Output the (x, y) coordinate of the center of the cell containing the given text.  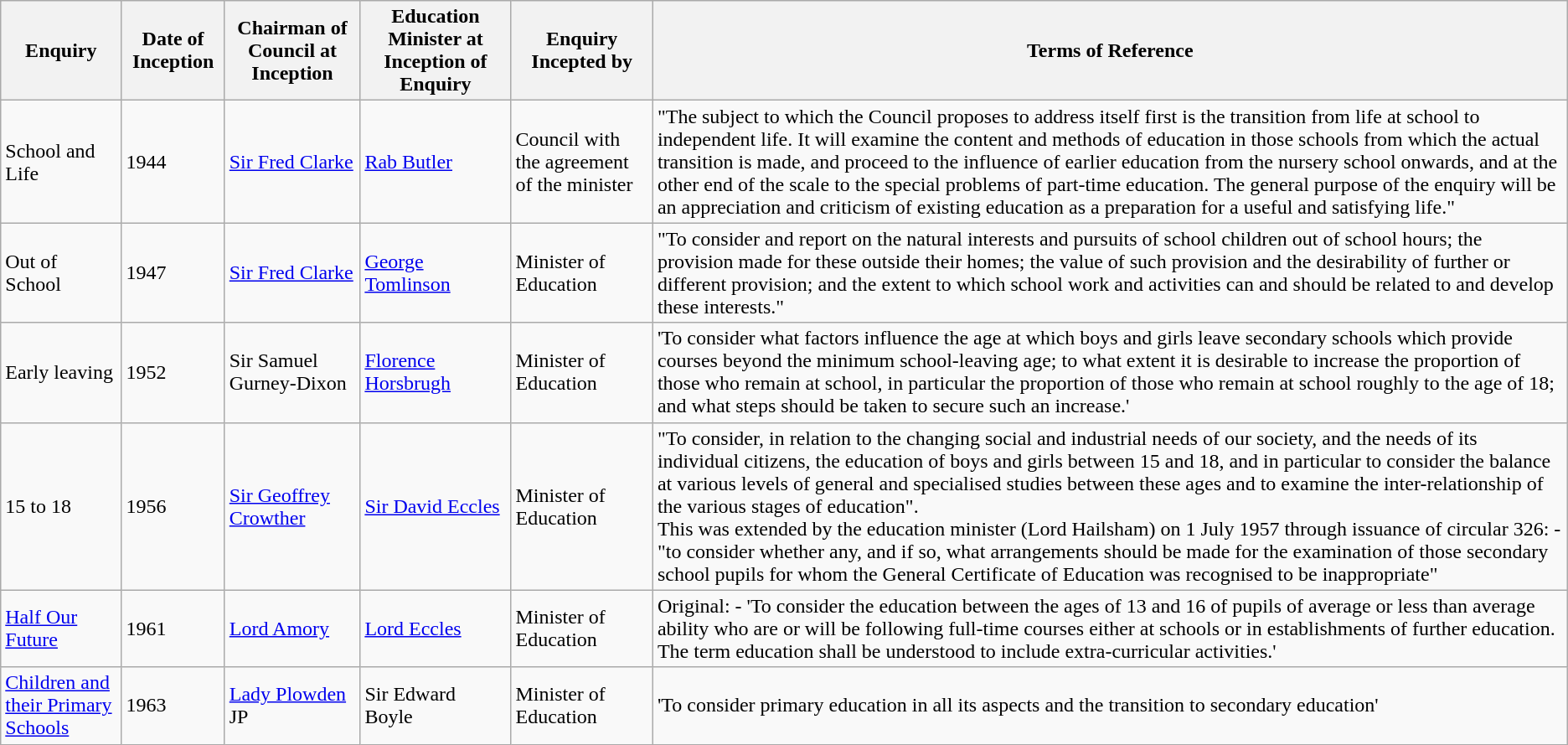
Out of School (61, 273)
1947 (173, 273)
School and Life (61, 162)
Rab Butler (436, 162)
Lady Plowden JP (292, 706)
Sir David Eccles (436, 506)
George Tomlinson (436, 273)
Council with the agreement of the minister (581, 162)
1956 (173, 506)
Lord Amory (292, 629)
1961 (173, 629)
Sir Edward Boyle (436, 706)
Enquiry Incepted by (581, 50)
1952 (173, 372)
'To consider primary education in all its aspects and the transition to secondary education' (1110, 706)
Terms of Reference (1110, 50)
Chairman of Council at Inception (292, 50)
1944 (173, 162)
Sir Samuel Gurney-Dixon (292, 372)
Lord Eccles (436, 629)
Early leaving (61, 372)
Enquiry (61, 50)
15 to 18 (61, 506)
Children and their Primary Schools (61, 706)
Education Minister at Inception of Enquiry (436, 50)
Sir Geoffrey Crowther (292, 506)
1963 (173, 706)
Half Our Future (61, 629)
Florence Horsbrugh (436, 372)
Date of Inception (173, 50)
